Locate the cell with the specified text and output its (x, y) center coordinate. 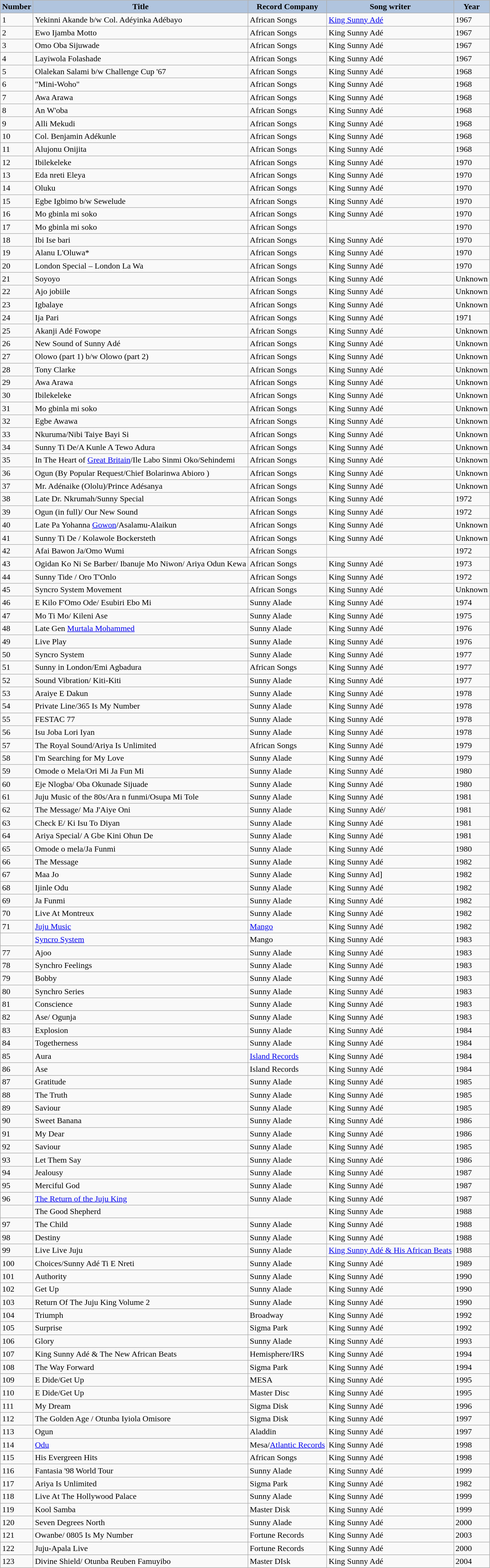
8 (17, 110)
41 (17, 538)
9 (17, 123)
77 (17, 952)
Juju Music of the 80s/Ara n funmi/Osupa Mi Tole (140, 797)
Let Them Say (140, 1160)
63 (17, 823)
37 (17, 486)
106 (17, 1341)
E Kilo F'Omo Ode/ Esubiri Ebo Mi (140, 603)
113 (17, 1432)
Conscience (140, 1004)
64 (17, 836)
23 (17, 305)
67 (17, 875)
59 (17, 771)
Ja Funmi (140, 901)
70 (17, 914)
Master Disk (287, 1509)
36 (17, 473)
39 (17, 512)
King Sunny Adé & The New African Beats (140, 1354)
Destiny (140, 1238)
33 (17, 434)
46 (17, 603)
His Evergreen Hits (140, 1458)
Sunny in London/Emi Agbadura (140, 667)
Master DIsk (287, 1561)
Syncro System Movement (140, 590)
45 (17, 590)
Ibi Ise bari (140, 240)
44 (17, 577)
107 (17, 1354)
The Message (140, 862)
109 (17, 1380)
30 (17, 395)
Late Pa Yohanna Gowon/Asalamu-Alaikun (140, 525)
Ogun (140, 1432)
7 (17, 97)
Ajoo (140, 952)
Late Dr. Nkrumah/Sunny Special (140, 499)
14 (17, 188)
93 (17, 1160)
1989 (472, 1263)
Owanbe/ 0805 Is My Number (140, 1535)
1996 (472, 1406)
Sunny Ti De / Kolawole Bockersteth (140, 538)
Check E/ Ki Isu To Diyan (140, 823)
My Dear (140, 1134)
The Child (140, 1225)
London Special – London La Wa (140, 266)
105 (17, 1328)
Juju Music (140, 926)
48 (17, 629)
Live At Montreux (140, 914)
My Dream (140, 1406)
112 (17, 1419)
18 (17, 240)
Choices/Sunny Adé Ti E Nreti (140, 1263)
102 (17, 1289)
Isu Joba Lori Iyan (140, 732)
"Mini-Woho" (140, 84)
1975 (472, 616)
11 (17, 149)
Ariya Special/ A Gbe Kini Ohun De (140, 836)
29 (17, 383)
Late Gen Murtala Mohammed (140, 629)
53 (17, 693)
1971 (472, 318)
The Truth (140, 1095)
68 (17, 888)
I'm Searching for My Love (140, 758)
15 (17, 201)
12 (17, 162)
Ogun (in full)/ Our New Sound (140, 512)
42 (17, 551)
MESA (287, 1380)
Aladdin (287, 1432)
Record Company (287, 7)
Jealousy (140, 1173)
78 (17, 965)
21 (17, 279)
Igbalaye (140, 305)
Master Disc (287, 1393)
5 (17, 71)
85 (17, 1056)
121 (17, 1535)
119 (17, 1509)
122 (17, 1548)
1993 (472, 1341)
31 (17, 408)
Ajo jobiile (140, 292)
King Sunny Ade (390, 1212)
94 (17, 1173)
88 (17, 1095)
The Royal Sound/Ariya Is Unlimited (140, 745)
Col. Benjamin Adékunle (140, 136)
Return Of The Juju King Volume 2 (140, 1302)
Nkuruma/Nibi Taiye Bayi Si (140, 434)
97 (17, 1225)
Ewo Ijamba Motto (140, 33)
55 (17, 719)
47 (17, 616)
49 (17, 642)
101 (17, 1276)
96 (17, 1198)
80 (17, 991)
Omo Oba Sijuwade (140, 46)
Hemisphere/IRS (287, 1354)
Ija Pari (140, 318)
Merciful God (140, 1185)
19 (17, 253)
Ariya Is Unlimited (140, 1484)
111 (17, 1406)
13 (17, 175)
New Sound of Sunny Adé (140, 343)
Yekinni Akande b/w Col. Adéyinka Adébayo (140, 20)
22 (17, 292)
Aura (140, 1056)
26 (17, 343)
Alanu L'Oluwa* (140, 253)
60 (17, 784)
43 (17, 564)
Glory (140, 1341)
120 (17, 1522)
58 (17, 758)
38 (17, 499)
103 (17, 1302)
104 (17, 1315)
Ogidan Ko Ni Se Barber/ Ibanuje Mo Niwon/ Ariya Odun Kewa (140, 564)
Year (472, 7)
Bobby (140, 978)
Mesa/Atlantic Records (287, 1445)
50 (17, 654)
40 (17, 525)
52 (17, 680)
66 (17, 862)
In The Heart of Great Britain/Ile Labo Sinmi Oko/Sehindemi (140, 460)
Maa Jo (140, 875)
2 (17, 33)
An W'oba (140, 110)
Kool Samba (140, 1509)
Araiye E Dakun (140, 693)
Private Line/365 Is My Number (140, 706)
35 (17, 460)
69 (17, 901)
King Sunny Ad] (390, 875)
Number (17, 7)
Sound Vibration/ Kiti-Kiti (140, 680)
54 (17, 706)
123 (17, 1561)
87 (17, 1082)
116 (17, 1471)
Oluku (140, 188)
56 (17, 732)
92 (17, 1147)
100 (17, 1263)
Live At The Hollywood Palace (140, 1497)
Egbe Awawa (140, 421)
The Good Shepherd (140, 1212)
Ase/ Ogunja (140, 1017)
Egbe Igbimo b/w Sewelude (140, 201)
6 (17, 84)
95 (17, 1185)
Seven Degrees North (140, 1522)
99 (17, 1250)
2003 (472, 1535)
Triumph (140, 1315)
FESTAC 77 (140, 719)
4 (17, 59)
25 (17, 330)
Gratitude (140, 1082)
Ogun (By Popular Request/Chief Bolarinwa Abioro ) (140, 473)
Ase (140, 1069)
Fantasia '98 World Tour (140, 1471)
Mo Ti Mo/ Kileni Ase (140, 616)
28 (17, 369)
84 (17, 1043)
Togetherness (140, 1043)
91 (17, 1134)
Divine Shield/ Otunba Reuben Famuyibo (140, 1561)
Surprise (140, 1328)
3 (17, 46)
The Golden Age / Otunba Iyiola Omisore (140, 1419)
79 (17, 978)
Alujonu Onijita (140, 149)
65 (17, 849)
Sweet Banana (140, 1121)
90 (17, 1121)
King Sunny Adé/ (390, 810)
81 (17, 1004)
Explosion (140, 1030)
1973 (472, 564)
115 (17, 1458)
Sunny Tide / Oro T'Onlo (140, 577)
86 (17, 1069)
110 (17, 1393)
Olalekan Salami b/w Challenge Cup '67 (140, 71)
89 (17, 1108)
Synchro Series (140, 991)
98 (17, 1238)
Authority (140, 1276)
117 (17, 1484)
Olowo (part 1) b/w Olowo (part 2) (140, 356)
Get Up (140, 1289)
The Message/ Ma J'Aiye Oni (140, 810)
83 (17, 1030)
Afai Bawon Ja/Omo Wumi (140, 551)
The Way Forward (140, 1367)
32 (17, 421)
Ijinle Odu (140, 888)
Omode o Mela/Ori Mi Ja Fun Mi (140, 771)
Tony Clarke (140, 369)
The Return of the Juju King (140, 1198)
Song writer (390, 7)
71 (17, 926)
34 (17, 447)
57 (17, 745)
10 (17, 136)
Eda nreti Eleya (140, 175)
62 (17, 810)
Soyoyo (140, 279)
24 (17, 318)
118 (17, 1497)
114 (17, 1445)
51 (17, 667)
Layiwola Folashade (140, 59)
Live Play (140, 642)
Alli Mekudi (140, 123)
20 (17, 266)
61 (17, 797)
16 (17, 214)
Odu (140, 1445)
17 (17, 227)
1 (17, 20)
Eje Nlogba/ Oba Okunade Sijuade (140, 784)
Juju-Apala Live (140, 1548)
Synchro Feelings (140, 965)
King Sunny Adé & His African Beats (390, 1250)
108 (17, 1367)
Live Live Juju (140, 1250)
Sunny Ti De/A Kunle A Tewo Adura (140, 447)
82 (17, 1017)
Title (140, 7)
Mr. Adénaike (Ololu)/Prince Adésanya (140, 486)
Omode o mela/Ja Funmi (140, 849)
27 (17, 356)
2004 (472, 1561)
Broadway (287, 1315)
1974 (472, 603)
Akanji Adé Fowope (140, 330)
